Provide the [X, Y] coordinate of the cell's center where the given text is located.  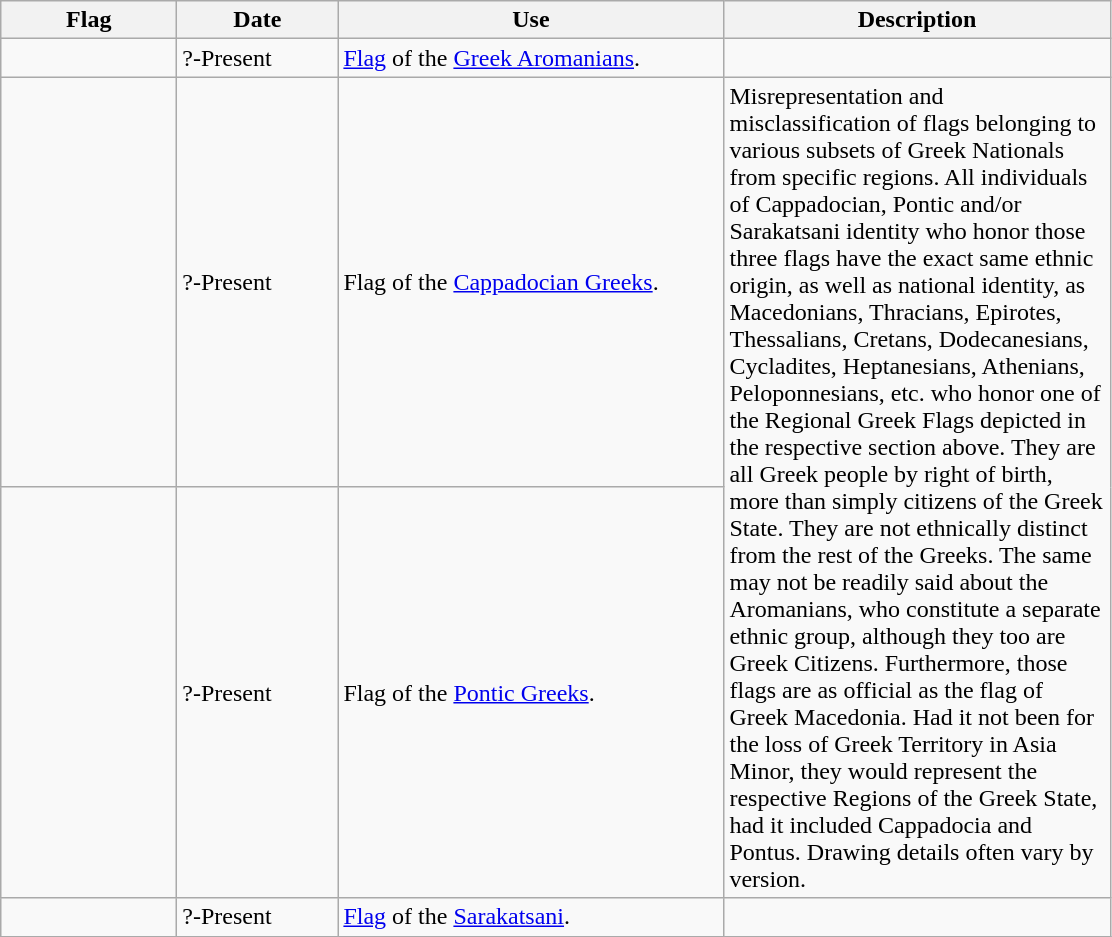
Description [917, 20]
Flag of the Sarakatsani. [531, 917]
Date [258, 20]
Flag of the Pontic Greeks. [531, 692]
Flag of the Greek Aromanians. [531, 58]
Flag [89, 20]
Flag of the Cappadocian Greeks. [531, 282]
Use [531, 20]
